Provide the [X, Y] coordinate of the cell's center where the given text is located.  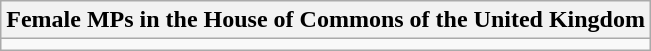
Female MPs in the House of Commons of the United Kingdom [326, 20]
